Search for the cell housing the specified text and yield its (x, y) center coordinate. 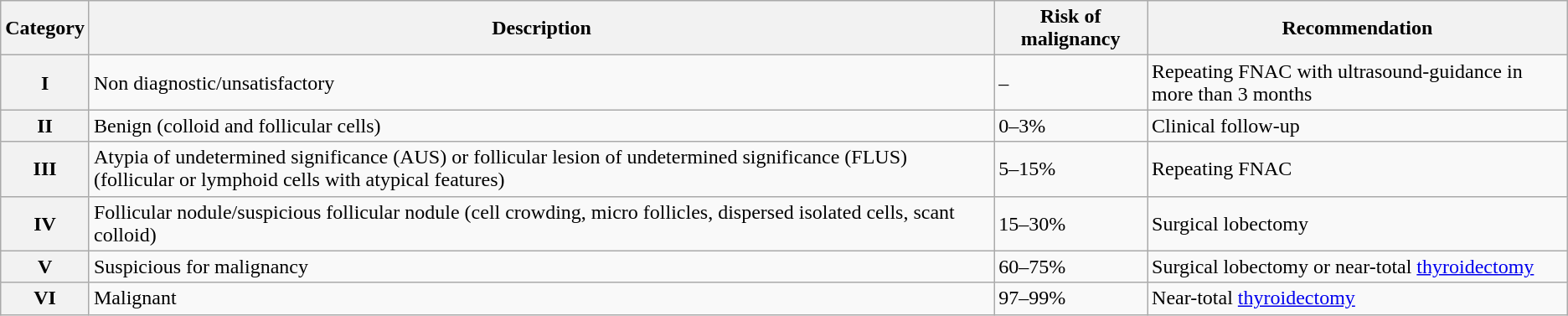
III (45, 169)
II (45, 126)
Risk of malignancy (1070, 28)
0–3% (1070, 126)
Recommendation (1358, 28)
97–99% (1070, 298)
V (45, 267)
Description (541, 28)
Repeating FNAC with ultrasound-guidance in more than 3 months (1358, 82)
60–75% (1070, 267)
5–15% (1070, 169)
VI (45, 298)
Benign (colloid and follicular cells) (541, 126)
Repeating FNAC (1358, 169)
– (1070, 82)
Surgical lobectomy or near-total thyroidectomy (1358, 267)
Surgical lobectomy (1358, 223)
Category (45, 28)
Non diagnostic/unsatisfactory (541, 82)
I (45, 82)
Malignant (541, 298)
15–30% (1070, 223)
Near-total thyroidectomy (1358, 298)
IV (45, 223)
Follicular nodule/suspicious follicular nodule (cell crowding, micro follicles, dispersed isolated cells, scant colloid) (541, 223)
Clinical follow-up (1358, 126)
Suspicious for malignancy (541, 267)
